Capture the cell that displays the provided text and extract its (X, Y) central coordinate. 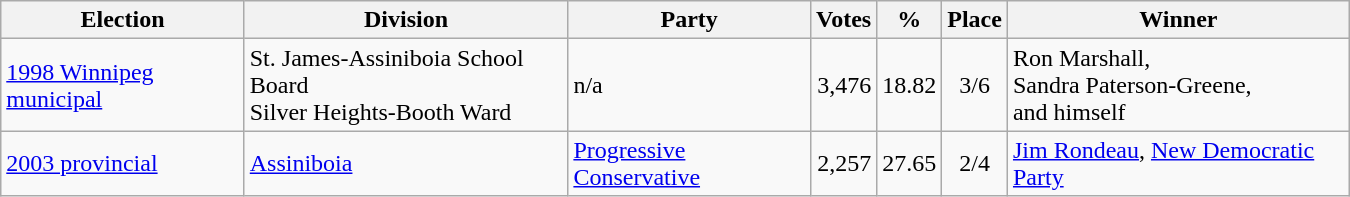
% (910, 20)
St. James-Assiniboia School BoardSilver Heights-Booth Ward (406, 85)
Division (406, 20)
Assiniboia (406, 164)
2003 provincial (122, 164)
Place (975, 20)
Progressive Conservative (690, 164)
1998 Winnipeg municipal (122, 85)
2/4 (975, 164)
3,476 (843, 85)
18.82 (910, 85)
Jim Rondeau, New Democratic Party (1178, 164)
3/6 (975, 85)
27.65 (910, 164)
Winner (1178, 20)
Votes (843, 20)
n/a (690, 85)
Election (122, 20)
2,257 (843, 164)
Ron Marshall,Sandra Paterson-Greene,and himself (1178, 85)
Party (690, 20)
